Locate the cell with the specified text and output its (x, y) center coordinate. 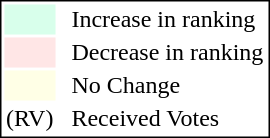
(RV) (29, 119)
Increase in ranking (168, 19)
Received Votes (168, 119)
Decrease in ranking (168, 53)
No Change (168, 85)
